Find where the given text appears and provide that cell's center as (x, y) coordinate. 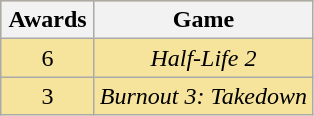
6 (48, 58)
Game (203, 20)
3 (48, 96)
Awards (48, 20)
Half-Life 2 (203, 58)
Burnout 3: Takedown (203, 96)
